For the text-containing cell, return its midpoint in (X, Y) coordinate format. 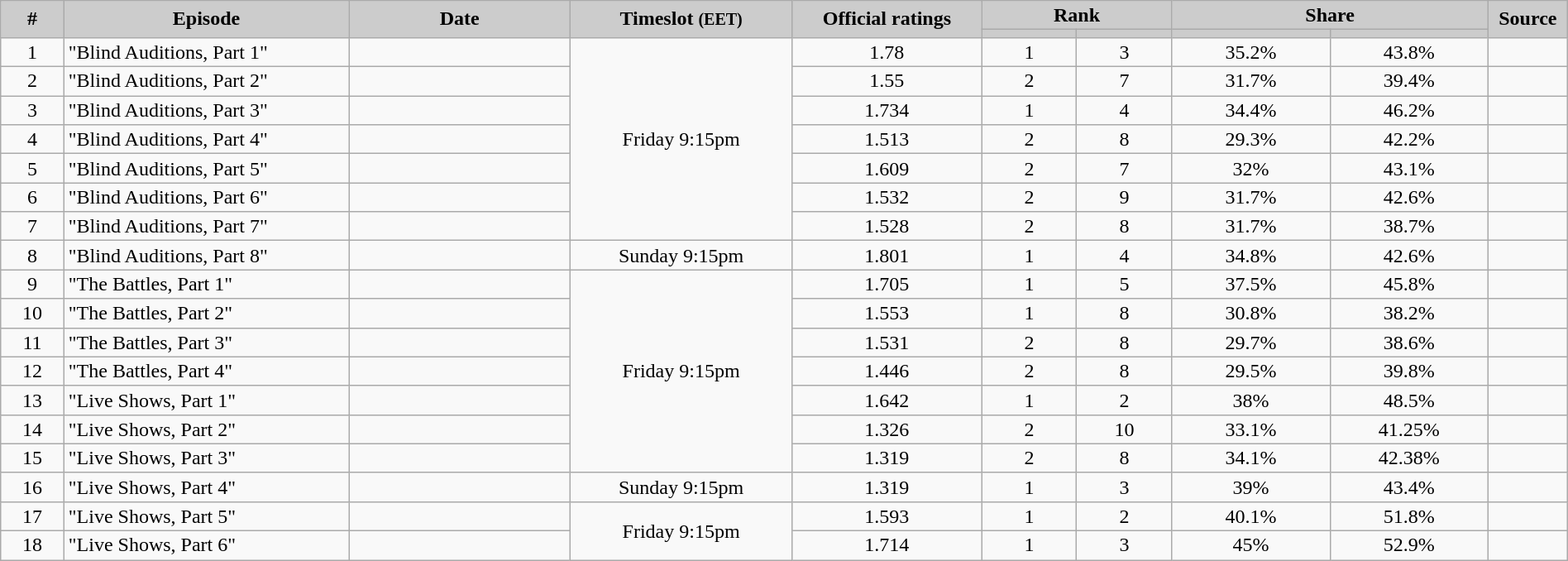
39% (1250, 487)
"Blind Auditions, Part 6" (206, 197)
51.8% (1409, 516)
18 (33, 546)
Share (1330, 15)
29.3% (1250, 139)
"The Battles, Part 4" (206, 371)
40.1% (1250, 516)
1.528 (887, 227)
16 (33, 487)
"Blind Auditions, Part 2" (206, 81)
Timeslot (EET) (681, 20)
"Blind Auditions, Part 8" (206, 255)
14 (33, 429)
1.734 (887, 111)
6 (33, 197)
"Live Shows, Part 1" (206, 400)
34.1% (1250, 458)
"Live Shows, Part 6" (206, 546)
43.8% (1409, 51)
Source (1528, 20)
45.8% (1409, 285)
1.446 (887, 371)
52.9% (1409, 546)
"Blind Auditions, Part 3" (206, 111)
12 (33, 371)
"Live Shows, Part 3" (206, 458)
"Live Shows, Part 4" (206, 487)
29.5% (1250, 371)
1.78 (887, 51)
42.2% (1409, 139)
"Live Shows, Part 2" (206, 429)
38.6% (1409, 343)
35.2% (1250, 51)
42.38% (1409, 458)
Rank (1077, 15)
"The Battles, Part 3" (206, 343)
48.5% (1409, 400)
32% (1250, 169)
"Live Shows, Part 5" (206, 516)
15 (33, 458)
1.593 (887, 516)
1.801 (887, 255)
Date (460, 20)
17 (33, 516)
33.1% (1250, 429)
11 (33, 343)
1.553 (887, 313)
1.55 (887, 81)
39.8% (1409, 371)
38.2% (1409, 313)
1.642 (887, 400)
"Blind Auditions, Part 7" (206, 227)
29.7% (1250, 343)
39.4% (1409, 81)
"The Battles, Part 2" (206, 313)
1.609 (887, 169)
Episode (206, 20)
46.2% (1409, 111)
13 (33, 400)
1.532 (887, 197)
37.5% (1250, 285)
1.705 (887, 285)
# (33, 20)
30.8% (1250, 313)
1.714 (887, 546)
43.4% (1409, 487)
43.1% (1409, 169)
"Blind Auditions, Part 1" (206, 51)
34.4% (1250, 111)
45% (1250, 546)
38% (1250, 400)
1.513 (887, 139)
1.531 (887, 343)
"The Battles, Part 1" (206, 285)
41.25% (1409, 429)
38.7% (1409, 227)
"Blind Auditions, Part 5" (206, 169)
1.326 (887, 429)
34.8% (1250, 255)
"Blind Auditions, Part 4" (206, 139)
Official ratings (887, 20)
